Find where the given text appears and provide that cell's center as [x, y] coordinate. 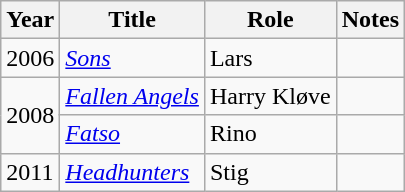
Notes [370, 20]
Rino [270, 134]
Stig [270, 172]
Sons [132, 58]
Role [270, 20]
Fallen Angels [132, 96]
Year [30, 20]
Headhunters [132, 172]
Title [132, 20]
2011 [30, 172]
Lars [270, 58]
2008 [30, 115]
Harry Kløve [270, 96]
2006 [30, 58]
Fatso [132, 134]
